Return [X, Y] of the center of cell containing provided text 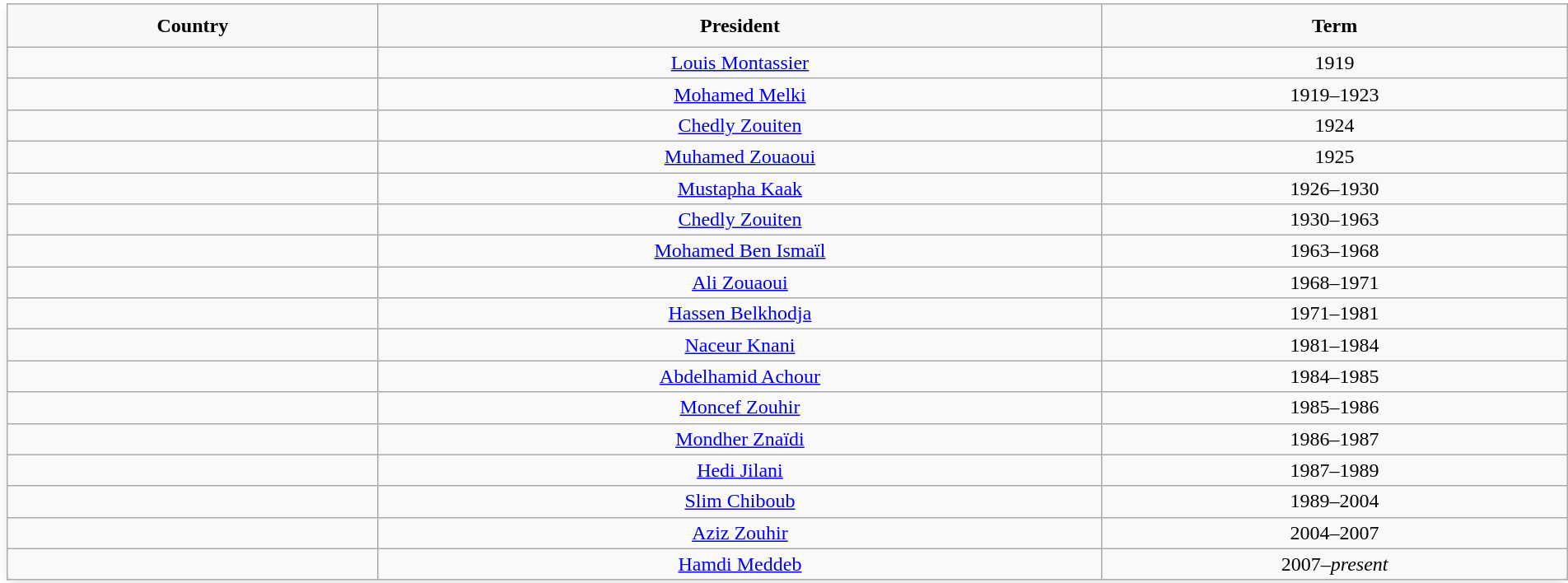
1924 [1334, 125]
President [740, 26]
1985–1986 [1334, 408]
Louis Montassier [740, 63]
Mohamed Ben Ismaïl [740, 251]
Mohamed Melki [740, 94]
Country [193, 26]
Ali Zouaoui [740, 282]
Naceur Knani [740, 345]
Moncef Zouhir [740, 408]
1926–1930 [1334, 189]
Hedi Jilani [740, 470]
2004–2007 [1334, 533]
Term [1334, 26]
1989–2004 [1334, 501]
Mustapha Kaak [740, 189]
1981–1984 [1334, 345]
Hamdi Meddeb [740, 564]
1971–1981 [1334, 314]
Hassen Belkhodja [740, 314]
2007–present [1334, 564]
Mondher Znaïdi [740, 439]
1919–1923 [1334, 94]
1963–1968 [1334, 251]
1930–1963 [1334, 220]
1987–1989 [1334, 470]
1925 [1334, 156]
1968–1971 [1334, 282]
Muhamed Zouaoui [740, 156]
1984–1985 [1334, 376]
Slim Chiboub [740, 501]
1986–1987 [1334, 439]
1919 [1334, 63]
Abdelhamid Achour [740, 376]
Aziz Zouhir [740, 533]
